Extract the [x, y] coordinate from the center of the cell holding the provided text.  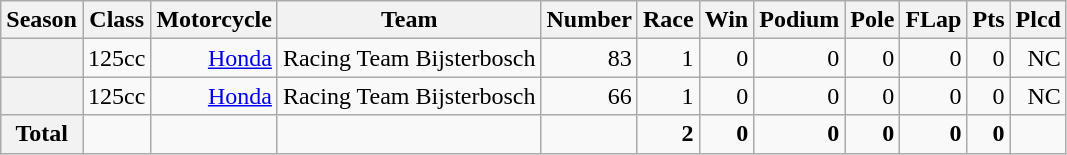
Pts [988, 20]
Win [726, 20]
66 [589, 96]
83 [589, 58]
Season [42, 20]
FLap [934, 20]
Number [589, 20]
Total [42, 134]
Class [116, 20]
Motorcycle [214, 20]
Podium [800, 20]
Plcd [1038, 20]
2 [668, 134]
Pole [872, 20]
Team [409, 20]
Race [668, 20]
